Return the [x, y] coordinate for the center point of the cell that contains the specified text.  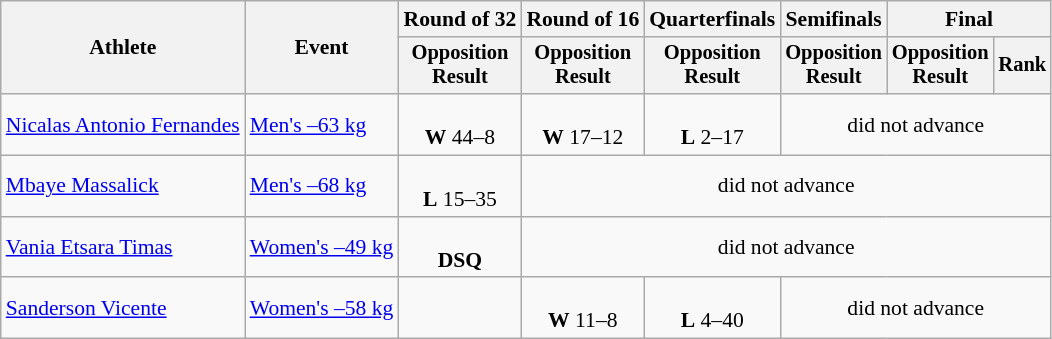
Mbaye Massalick [123, 186]
Men's –63 kg [322, 124]
Men's –68 kg [322, 186]
L 4–40 [712, 308]
L 2–17 [712, 124]
Semifinals [834, 19]
Quarterfinals [712, 19]
Vania Etsara Timas [123, 248]
Rank [1022, 66]
DSQ [460, 248]
L 15–35 [460, 186]
Final [969, 19]
Event [322, 48]
Nicalas Antonio Fernandes [123, 124]
Round of 16 [582, 19]
W 17–12 [582, 124]
W 44–8 [460, 124]
Round of 32 [460, 19]
Women's –49 kg [322, 248]
Sanderson Vicente [123, 308]
W 11–8 [582, 308]
Women's –58 kg [322, 308]
Athlete [123, 48]
